Determine the (X, Y) coordinate at the center of the cell enclosing the given text.  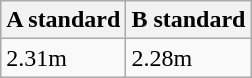
2.28m (188, 58)
2.31m (64, 58)
B standard (188, 20)
A standard (64, 20)
